Determine the (X, Y) coordinate at the center of the cell enclosing the given text.  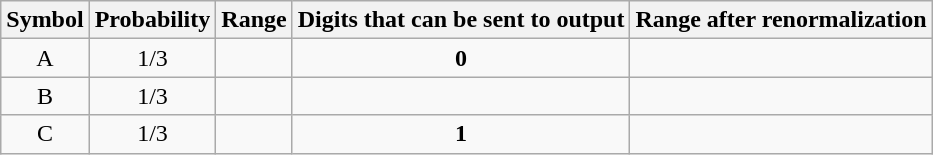
Digits that can be sent to output (461, 20)
Probability (152, 20)
Symbol (45, 20)
A (45, 58)
B (45, 96)
1 (461, 134)
0 (461, 58)
C (45, 134)
Range after renormalization (781, 20)
Range (254, 20)
